Return the (X, Y) coordinate for the center point of the cell that contains the specified text.  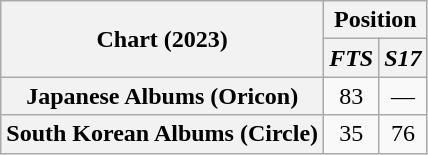
S17 (403, 58)
South Korean Albums (Circle) (162, 134)
FTS (352, 58)
83 (352, 96)
35 (352, 134)
Japanese Albums (Oricon) (162, 96)
Chart (2023) (162, 39)
76 (403, 134)
— (403, 96)
Position (376, 20)
